Provide the (x, y) coordinate of the cell's center where the given text is located.  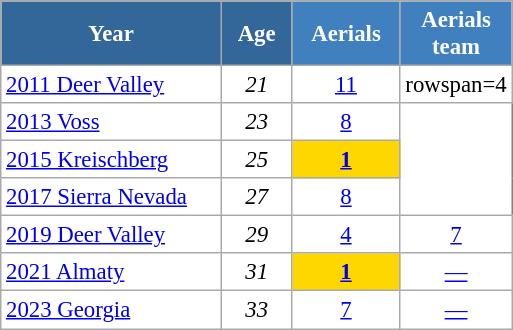
Aerials team (456, 34)
33 (256, 310)
2017 Sierra Nevada (112, 197)
2013 Voss (112, 122)
31 (256, 273)
11 (346, 85)
29 (256, 235)
2021 Almaty (112, 273)
23 (256, 122)
2019 Deer Valley (112, 235)
2023 Georgia (112, 310)
Aerials (346, 34)
2015 Kreischberg (112, 160)
Age (256, 34)
2011 Deer Valley (112, 85)
21 (256, 85)
Year (112, 34)
27 (256, 197)
rowspan=4 (456, 85)
25 (256, 160)
4 (346, 235)
